Return (x, y) of the center of cell containing provided text 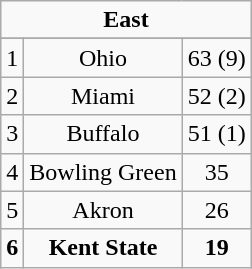
Ohio (103, 58)
35 (216, 172)
Akron (103, 210)
3 (12, 134)
2 (12, 96)
5 (12, 210)
52 (2) (216, 96)
East (126, 20)
Buffalo (103, 134)
Miami (103, 96)
6 (12, 248)
51 (1) (216, 134)
26 (216, 210)
1 (12, 58)
4 (12, 172)
Kent State (103, 248)
19 (216, 248)
63 (9) (216, 58)
Bowling Green (103, 172)
